Scan for the cell matching the given text and deliver its (X, Y) coordinate at center. 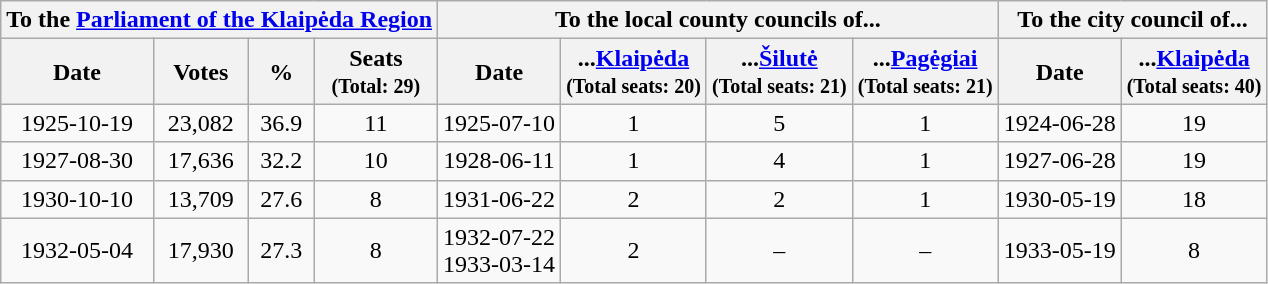
13,709 (200, 199)
17,930 (200, 250)
1930-05-19 (1060, 199)
1931-06-22 (500, 199)
To the city council of... (1132, 20)
17,636 (200, 161)
1925-07-10 (500, 123)
23,082 (200, 123)
5 (779, 123)
...Klaipėda(Total seats: 20) (634, 72)
To the Parliament of the Klaipėda Region (220, 20)
Votes (200, 72)
32.2 (281, 161)
27.3 (281, 250)
1927-08-30 (77, 161)
11 (376, 123)
1924-06-28 (1060, 123)
1932-07-221933-03-14 (500, 250)
...Pagėgiai(Total seats: 21) (925, 72)
18 (1194, 199)
1933-05-19 (1060, 250)
1932-05-04 (77, 250)
...Šilutė(Total seats: 21) (779, 72)
Seats(Total: 29) (376, 72)
To the local county councils of... (718, 20)
1928-06-11 (500, 161)
4 (779, 161)
1927-06-28 (1060, 161)
1925-10-19 (77, 123)
10 (376, 161)
36.9 (281, 123)
...Klaipėda(Total seats: 40) (1194, 72)
1930-10-10 (77, 199)
% (281, 72)
27.6 (281, 199)
